Pinpoint the cell where the given text exists, returning its (x, y) midpoint coordinate. 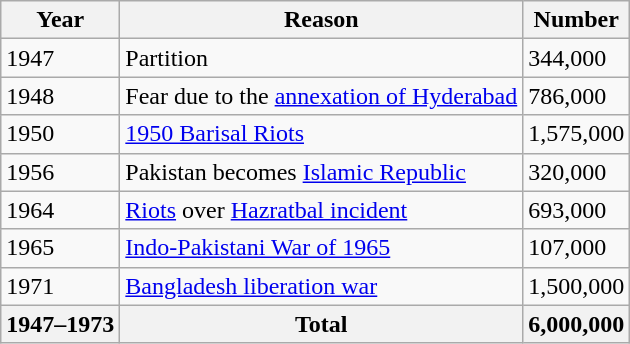
Total (322, 324)
Year (60, 20)
Indo-Pakistani War of 1965 (322, 248)
Fear due to the annexation of Hyderabad (322, 96)
1950 (60, 134)
Bangladesh liberation war (322, 286)
1965 (60, 248)
1947–1973 (60, 324)
344,000 (576, 58)
Partition (322, 58)
1948 (60, 96)
1,575,000 (576, 134)
320,000 (576, 172)
1,500,000 (576, 286)
1964 (60, 210)
1971 (60, 286)
Number (576, 20)
Reason (322, 20)
1947 (60, 58)
Riots over Hazratbal incident (322, 210)
107,000 (576, 248)
693,000 (576, 210)
1950 Barisal Riots (322, 134)
786,000 (576, 96)
1956 (60, 172)
6,000,000 (576, 324)
Pakistan becomes Islamic Republic (322, 172)
